From the cell containing the given text, extract its center point as [X, Y] coordinate. 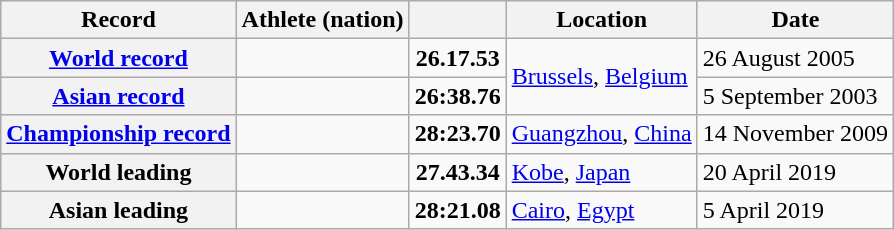
World leading [118, 172]
Asian leading [118, 210]
Athlete (nation) [322, 20]
Record [118, 20]
26 August 2005 [795, 58]
14 November 2009 [795, 134]
Championship record [118, 134]
28:21.08 [458, 210]
Asian record [118, 96]
26.17.53 [458, 58]
5 April 2019 [795, 210]
World record [118, 58]
27.43.34 [458, 172]
Guangzhou, China [602, 134]
5 September 2003 [795, 96]
Date [795, 20]
Cairo, Egypt [602, 210]
28:23.70 [458, 134]
Location [602, 20]
20 April 2019 [795, 172]
Kobe, Japan [602, 172]
26:38.76 [458, 96]
Brussels, Belgium [602, 77]
